For the text-containing cell, return its midpoint in (x, y) coordinate format. 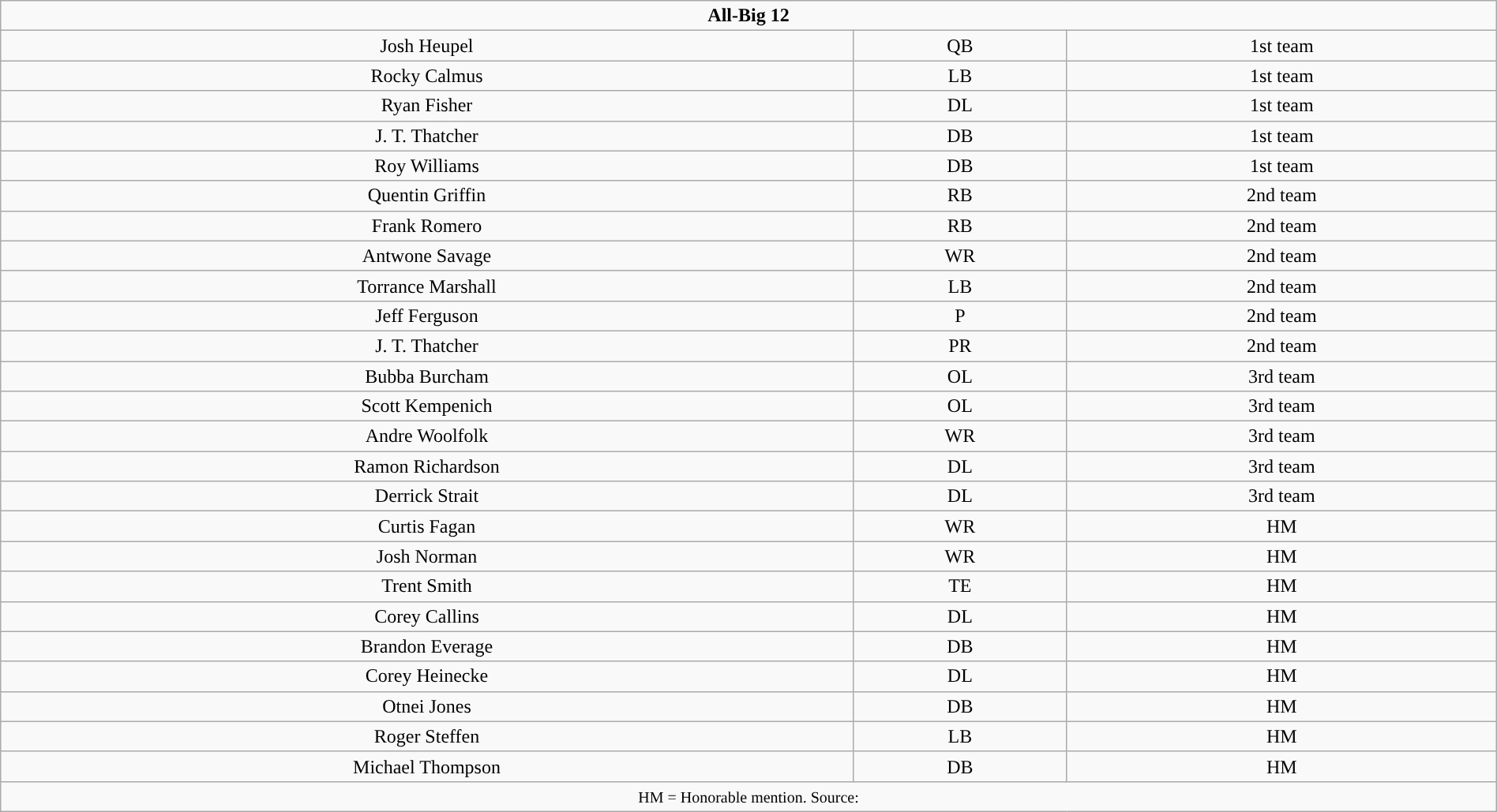
Ramon Richardson (426, 466)
Rocky Calmus (426, 76)
Josh Norman (426, 556)
Roy Williams (426, 166)
PR (960, 346)
Antwone Savage (426, 256)
Ryan Fisher (426, 106)
Roger Steffen (426, 736)
Corey Heinecke (426, 676)
HM = Honorable mention. Source: (748, 796)
Corey Callins (426, 616)
P (960, 316)
Frank Romero (426, 226)
All-Big 12 (748, 16)
Michael Thompson (426, 766)
Andre Woolfolk (426, 436)
Otnei Jones (426, 706)
Bubba Burcham (426, 376)
Quentin Griffin (426, 196)
Curtis Fagan (426, 526)
Derrick Strait (426, 496)
Torrance Marshall (426, 286)
Josh Heupel (426, 46)
Trent Smith (426, 586)
Scott Kempenich (426, 406)
QB (960, 46)
Jeff Ferguson (426, 316)
TE (960, 586)
Brandon Everage (426, 646)
